Extract the [x, y] coordinate from the center of the cell holding the provided text.  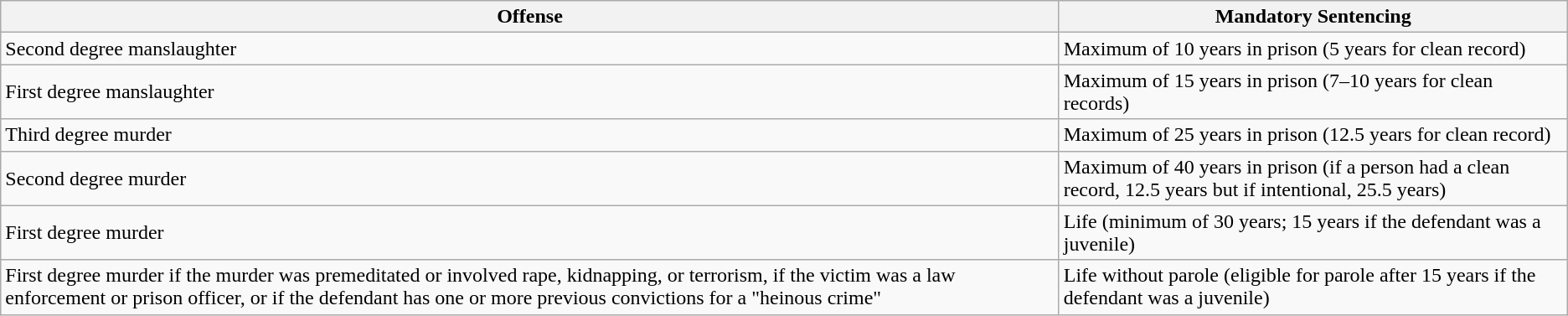
Life without parole (eligible for parole after 15 years if the defendant was a juvenile) [1313, 287]
Second degree manslaughter [529, 49]
Maximum of 15 years in prison (7–10 years for clean records) [1313, 92]
Second degree murder [529, 178]
Mandatory Sentencing [1313, 17]
Third degree murder [529, 135]
First degree murder [529, 233]
Maximum of 40 years in prison (if a person had a clean record, 12.5 years but if intentional, 25.5 years) [1313, 178]
Maximum of 25 years in prison (12.5 years for clean record) [1313, 135]
Offense [529, 17]
Maximum of 10 years in prison (5 years for clean record) [1313, 49]
First degree manslaughter [529, 92]
Life (minimum of 30 years; 15 years if the defendant was a juvenile) [1313, 233]
